Return [x, y] of the center of cell containing provided text 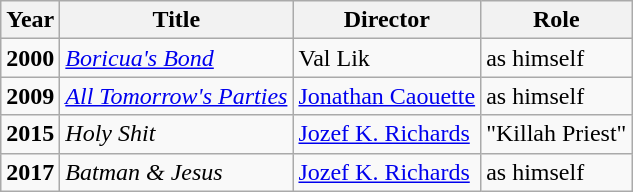
All Tomorrow's Parties [176, 96]
Val Lik [387, 58]
Year [30, 20]
2015 [30, 134]
Director [387, 20]
2009 [30, 96]
2000 [30, 58]
Role [556, 20]
Holy Shit [176, 134]
"Killah Priest" [556, 134]
Title [176, 20]
Boricua's Bond [176, 58]
Jonathan Caouette [387, 96]
Batman & Jesus [176, 172]
2017 [30, 172]
